Scan for the cell matching the given text and deliver its [X, Y] coordinate at center. 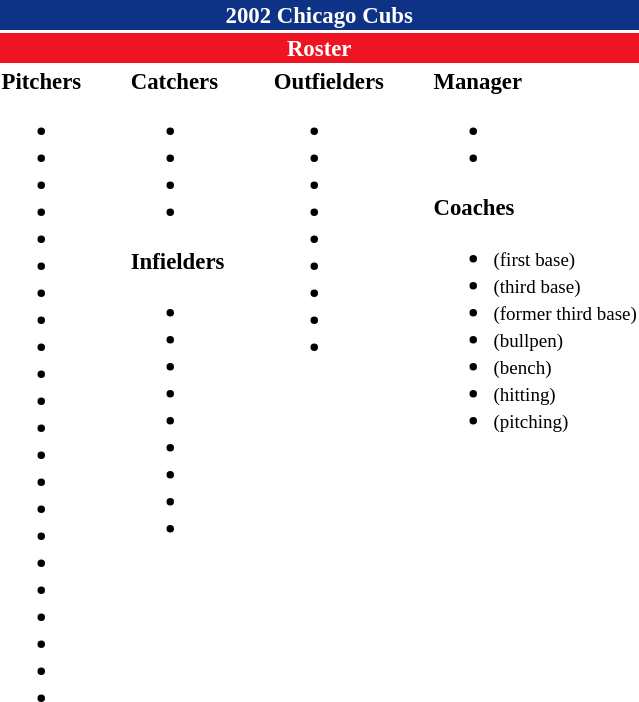
Roster [319, 48]
2002 Chicago Cubs [319, 15]
